Find where the given text appears and provide that cell's center as [X, Y] coordinate. 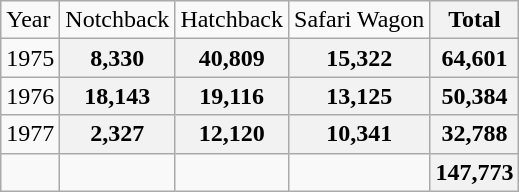
64,601 [474, 58]
13,125 [360, 96]
Total [474, 20]
50,384 [474, 96]
19,116 [232, 96]
8,330 [118, 58]
2,327 [118, 134]
Year [30, 20]
147,773 [474, 172]
Safari Wagon [360, 20]
Notchback [118, 20]
10,341 [360, 134]
1977 [30, 134]
32,788 [474, 134]
1976 [30, 96]
15,322 [360, 58]
40,809 [232, 58]
1975 [30, 58]
12,120 [232, 134]
Hatchback [232, 20]
18,143 [118, 96]
